Output the [x, y] coordinate of the center of the cell containing the given text.  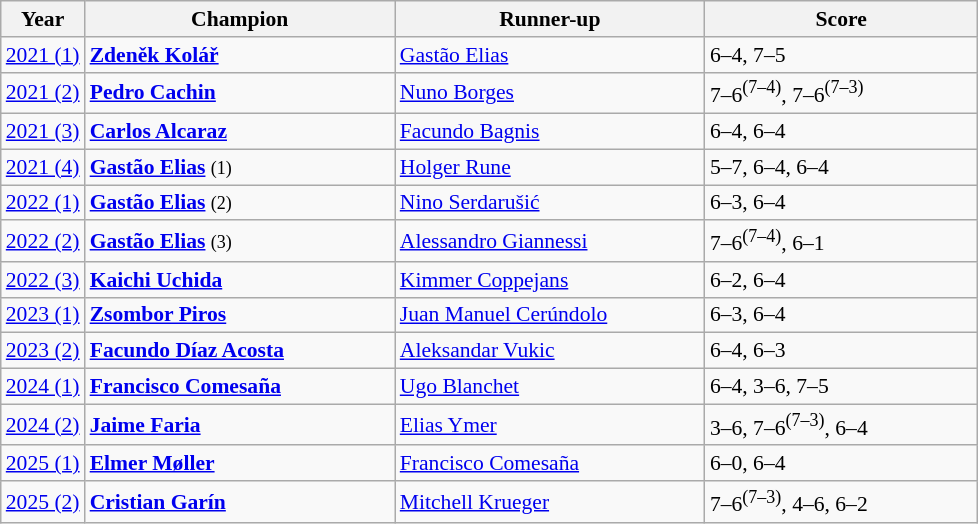
Mitchell Krueger [550, 502]
Carlos Alcaraz [240, 132]
Holger Rune [550, 167]
6–4, 3–6, 7–5 [842, 387]
Cristian Garín [240, 502]
5–7, 6–4, 6–4 [842, 167]
7–6(7–3), 4–6, 6–2 [842, 502]
2022 (3) [43, 280]
Champion [240, 19]
Elmer Møller [240, 464]
Gastão Elias (2) [240, 203]
Gastão Elias (3) [240, 242]
2021 (4) [43, 167]
Ugo Blanchet [550, 387]
Kimmer Coppejans [550, 280]
2025 (2) [43, 502]
Facundo Díaz Acosta [240, 351]
Alessandro Giannessi [550, 242]
7–6(7–4), 6–1 [842, 242]
2024 (1) [43, 387]
2024 (2) [43, 424]
Kaichi Uchida [240, 280]
7–6(7–4), 7–6(7–3) [842, 92]
Score [842, 19]
Jaime Faria [240, 424]
Zdeněk Kolář [240, 55]
Zsombor Piros [240, 316]
6–4, 6–3 [842, 351]
Facundo Bagnis [550, 132]
6–4, 7–5 [842, 55]
2023 (1) [43, 316]
Gastão Elias (1) [240, 167]
Juan Manuel Cerúndolo [550, 316]
2023 (2) [43, 351]
Runner-up [550, 19]
Elias Ymer [550, 424]
6–2, 6–4 [842, 280]
2025 (1) [43, 464]
3–6, 7–6(7–3), 6–4 [842, 424]
Aleksandar Vukic [550, 351]
Pedro Cachin [240, 92]
2021 (3) [43, 132]
2022 (2) [43, 242]
6–4, 6–4 [842, 132]
2021 (2) [43, 92]
Nuno Borges [550, 92]
2021 (1) [43, 55]
Year [43, 19]
Gastão Elias [550, 55]
2022 (1) [43, 203]
Nino Serdarušić [550, 203]
6–0, 6–4 [842, 464]
